Find where the given text appears and provide that cell's center as [X, Y] coordinate. 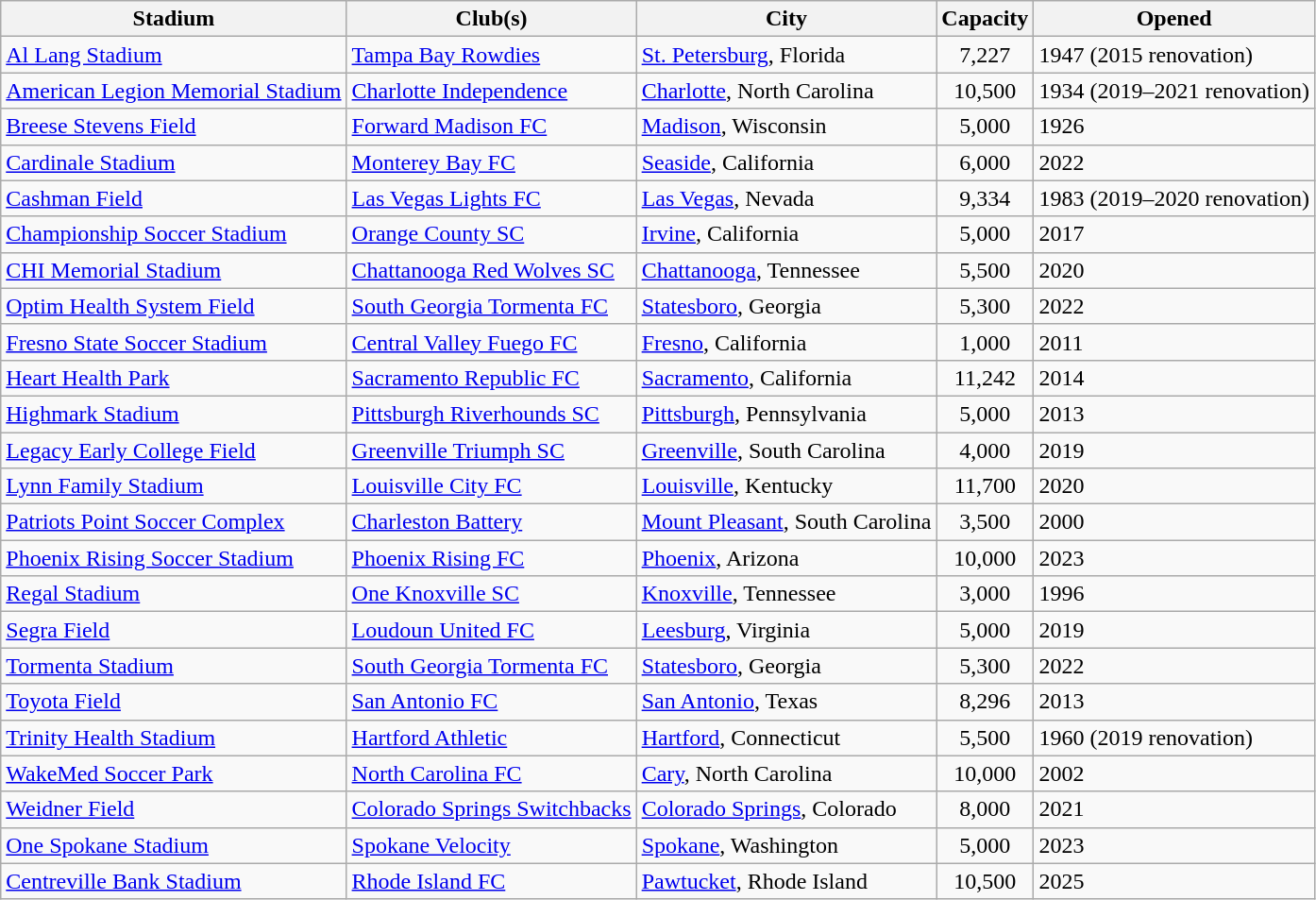
Optim Health System Field [174, 306]
Colorado Springs Switchbacks [491, 809]
St. Petersburg, Florida [786, 55]
Regal Stadium [174, 594]
Colorado Springs, Colorado [786, 809]
Knoxville, Tennessee [786, 594]
1960 (2019 renovation) [1174, 738]
San Antonio FC [491, 702]
Leesburg, Virginia [786, 630]
Charlotte, North Carolina [786, 91]
Opened [1174, 19]
Sacramento, California [786, 378]
1983 (2019–2020 renovation) [1174, 198]
3,500 [986, 522]
Hartford, Connecticut [786, 738]
Trinity Health Stadium [174, 738]
9,334 [986, 198]
Orange County SC [491, 234]
Seaside, California [786, 162]
Cardinale Stadium [174, 162]
Heart Health Park [174, 378]
11,242 [986, 378]
Monterey Bay FC [491, 162]
Fresno, California [786, 342]
Las Vegas Lights FC [491, 198]
American Legion Memorial Stadium [174, 91]
Louisville City FC [491, 486]
2011 [1174, 342]
Segra Field [174, 630]
1934 (2019–2021 renovation) [1174, 91]
Sacramento Republic FC [491, 378]
6,000 [986, 162]
Highmark Stadium [174, 414]
Cary, North Carolina [786, 773]
Breese Stevens Field [174, 127]
Loudoun United FC [491, 630]
Madison, Wisconsin [786, 127]
Chattanooga, Tennessee [786, 270]
Toyota Field [174, 702]
Charlotte Independence [491, 91]
Championship Soccer Stadium [174, 234]
2017 [1174, 234]
8,000 [986, 809]
Las Vegas, Nevada [786, 198]
Spokane Velocity [491, 845]
Hartford Athletic [491, 738]
1926 [1174, 127]
Charleston Battery [491, 522]
Pittsburgh, Pennsylvania [786, 414]
Spokane, Washington [786, 845]
2014 [1174, 378]
11,700 [986, 486]
Patriots Point Soccer Complex [174, 522]
Rhode Island FC [491, 881]
Greenville, South Carolina [786, 450]
8,296 [986, 702]
3,000 [986, 594]
Phoenix, Arizona [786, 558]
Phoenix Rising Soccer Stadium [174, 558]
Pawtucket, Rhode Island [786, 881]
Lynn Family Stadium [174, 486]
Stadium [174, 19]
2025 [1174, 881]
Central Valley Fuego FC [491, 342]
North Carolina FC [491, 773]
Tampa Bay Rowdies [491, 55]
7,227 [986, 55]
Louisville, Kentucky [786, 486]
1,000 [986, 342]
4,000 [986, 450]
Club(s) [491, 19]
CHI Memorial Stadium [174, 270]
WakeMed Soccer Park [174, 773]
1996 [1174, 594]
Irvine, California [786, 234]
City [786, 19]
2000 [1174, 522]
2021 [1174, 809]
Chattanooga Red Wolves SC [491, 270]
Forward Madison FC [491, 127]
One Knoxville SC [491, 594]
Weidner Field [174, 809]
Centreville Bank Stadium [174, 881]
Cashman Field [174, 198]
San Antonio, Texas [786, 702]
Pittsburgh Riverhounds SC [491, 414]
One Spokane Stadium [174, 845]
Fresno State Soccer Stadium [174, 342]
1947 (2015 renovation) [1174, 55]
Legacy Early College Field [174, 450]
Capacity [986, 19]
2002 [1174, 773]
Al Lang Stadium [174, 55]
Mount Pleasant, South Carolina [786, 522]
Greenville Triumph SC [491, 450]
Tormenta Stadium [174, 666]
Phoenix Rising FC [491, 558]
